Capture the cell that displays the provided text and extract its [X, Y] central coordinate. 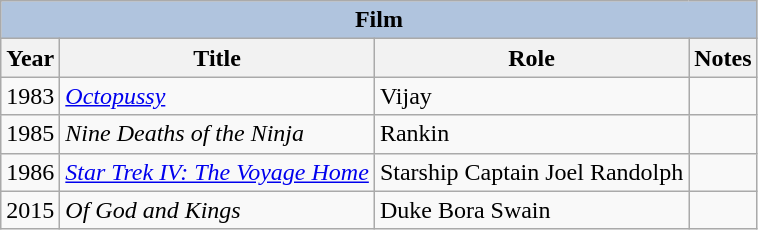
Starship Captain Joel Randolph [531, 172]
2015 [30, 210]
Nine Deaths of the Ninja [218, 134]
1986 [30, 172]
1983 [30, 96]
Notes [723, 58]
Duke Bora Swain [531, 210]
Octopussy [218, 96]
Of God and Kings [218, 210]
Role [531, 58]
Year [30, 58]
Star Trek IV: The Voyage Home [218, 172]
Title [218, 58]
Rankin [531, 134]
Film [379, 20]
1985 [30, 134]
Vijay [531, 96]
